Detect which cell encompasses the target text, then output its [X, Y] center coordinate. 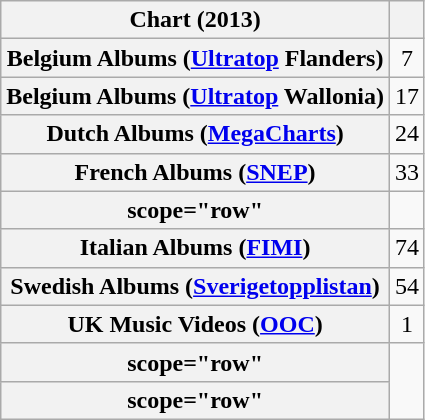
17 [406, 96]
7 [406, 58]
24 [406, 134]
French Albums (SNEP) [196, 172]
Italian Albums (FIMI) [196, 248]
74 [406, 248]
54 [406, 286]
Belgium Albums (Ultratop Wallonia) [196, 96]
1 [406, 324]
Belgium Albums (Ultratop Flanders) [196, 58]
UK Music Videos (OOC) [196, 324]
Dutch Albums (MegaCharts) [196, 134]
33 [406, 172]
Chart (2013) [196, 20]
Swedish Albums (Sverigetopplistan) [196, 286]
